Search for the cell housing the specified text and yield its [x, y] center coordinate. 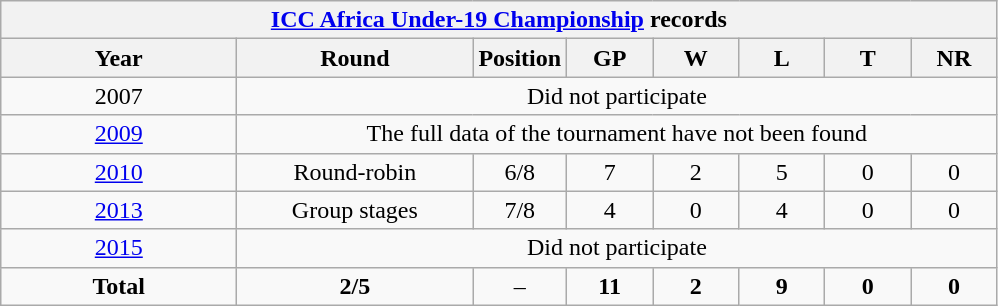
Total [119, 286]
ICC Africa Under-19 Championship records [499, 20]
GP [610, 58]
Position [520, 58]
5 [782, 172]
7/8 [520, 210]
NR [954, 58]
2013 [119, 210]
Year [119, 58]
2007 [119, 96]
2010 [119, 172]
9 [782, 286]
L [782, 58]
2015 [119, 248]
6/8 [520, 172]
– [520, 286]
The full data of the tournament have not been found [617, 134]
Round [355, 58]
T [868, 58]
11 [610, 286]
Group stages [355, 210]
Round-robin [355, 172]
W [696, 58]
2009 [119, 134]
2/5 [355, 286]
7 [610, 172]
